Identify which cell holds the provided text, then report its [X, Y] central coordinate. 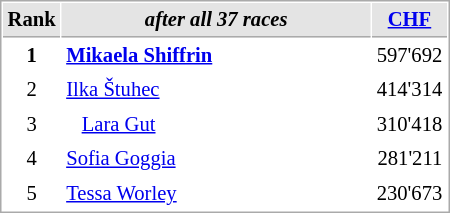
310'418 [410, 124]
Tessa Worley [216, 194]
2 [32, 90]
CHF [410, 20]
Lara Gut [216, 124]
3 [32, 124]
597'692 [410, 56]
5 [32, 194]
after all 37 races [216, 20]
Mikaela Shiffrin [216, 56]
1 [32, 56]
230'673 [410, 194]
Ilka Štuhec [216, 90]
414'314 [410, 90]
Rank [32, 20]
Sofia Goggia [216, 158]
4 [32, 158]
281'211 [410, 158]
